Detect which cell encompasses the target text, then output its [x, y] center coordinate. 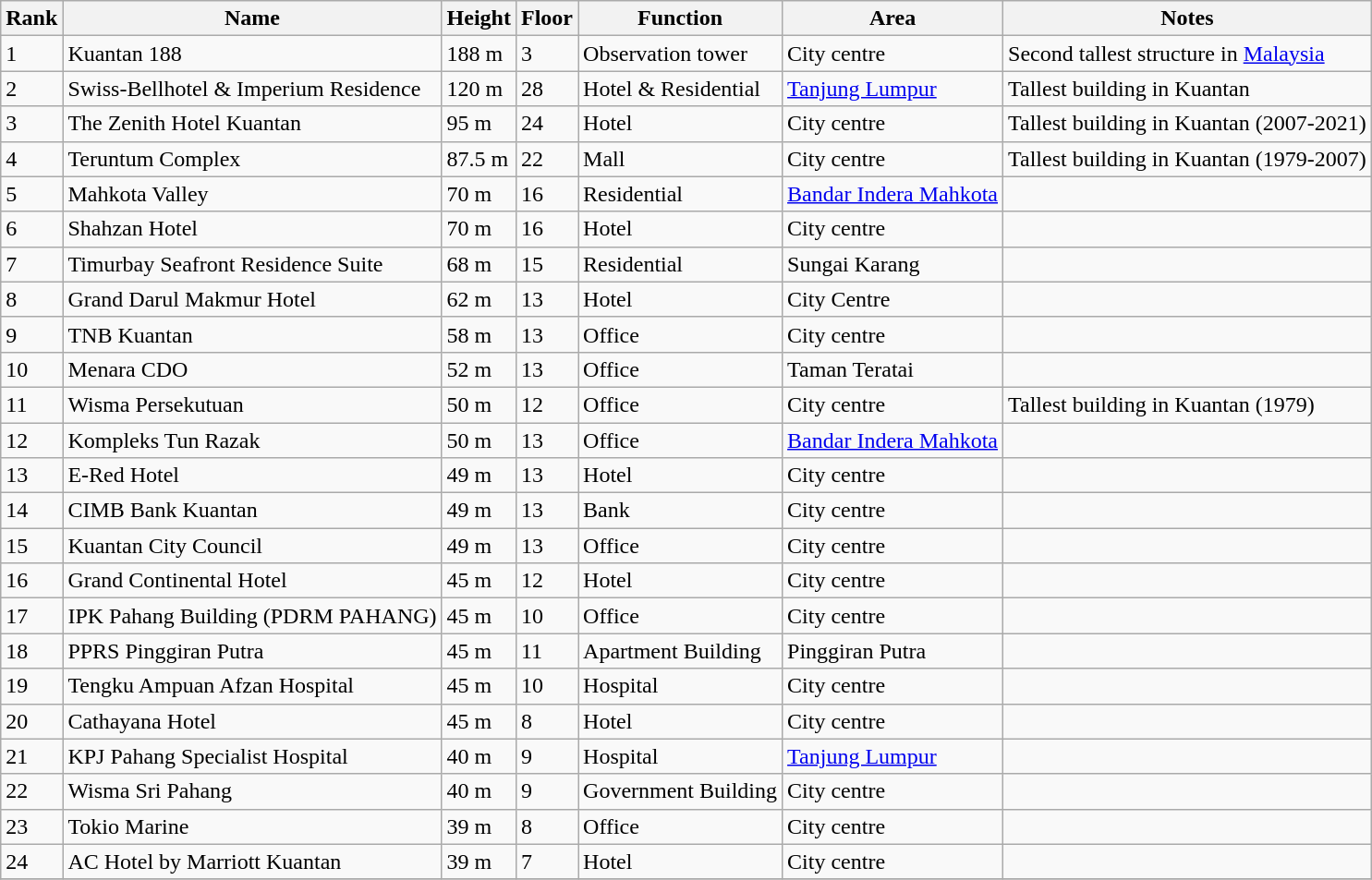
Observation tower [680, 54]
Notes [1188, 18]
AC Hotel by Marriott Kuantan [252, 862]
6 [31, 229]
Grand Continental Hotel [252, 581]
58 m [479, 334]
Mall [680, 159]
Government Building [680, 791]
Timurbay Seafront Residence Suite [252, 264]
Mahkota Valley [252, 194]
95 m [479, 124]
Grand Darul Makmur Hotel [252, 299]
City Centre [892, 299]
4 [31, 159]
Bank [680, 511]
Kuantan 188 [252, 54]
14 [31, 511]
Wisma Persekutuan [252, 404]
The Zenith Hotel Kuantan [252, 124]
Kompleks Tun Razak [252, 440]
Kuantan City Council [252, 546]
Tallest building in Kuantan [1188, 89]
1 [31, 54]
20 [31, 721]
Tallest building in Kuantan (1979-2007) [1188, 159]
188 m [479, 54]
Tallest building in Kuantan (2007-2021) [1188, 124]
Floor [547, 18]
18 [31, 651]
Swiss-Bellhotel & Imperium Residence [252, 89]
Tengku Ampuan Afzan Hospital [252, 686]
Second tallest structure in Malaysia [1188, 54]
19 [31, 686]
CIMB Bank Kuantan [252, 511]
Function [680, 18]
Tokio Marine [252, 826]
Rank [31, 18]
Menara CDO [252, 369]
120 m [479, 89]
28 [547, 89]
Area [892, 18]
17 [31, 616]
Taman Teratai [892, 369]
Sungai Karang [892, 264]
62 m [479, 299]
Cathayana Hotel [252, 721]
Shahzan Hotel [252, 229]
Wisma Sri Pahang [252, 791]
2 [31, 89]
21 [31, 756]
68 m [479, 264]
Apartment Building [680, 651]
87.5 m [479, 159]
Tallest building in Kuantan (1979) [1188, 404]
5 [31, 194]
Height [479, 18]
Teruntum Complex [252, 159]
Pinggiran Putra [892, 651]
PPRS Pinggiran Putra [252, 651]
E-Red Hotel [252, 476]
23 [31, 826]
52 m [479, 369]
TNB Kuantan [252, 334]
Name [252, 18]
IPK Pahang Building (PDRM PAHANG) [252, 616]
KPJ Pahang Specialist Hospital [252, 756]
Hotel & Residential [680, 89]
